Provide the [x, y] coordinate of the cell's center where the given text is located.  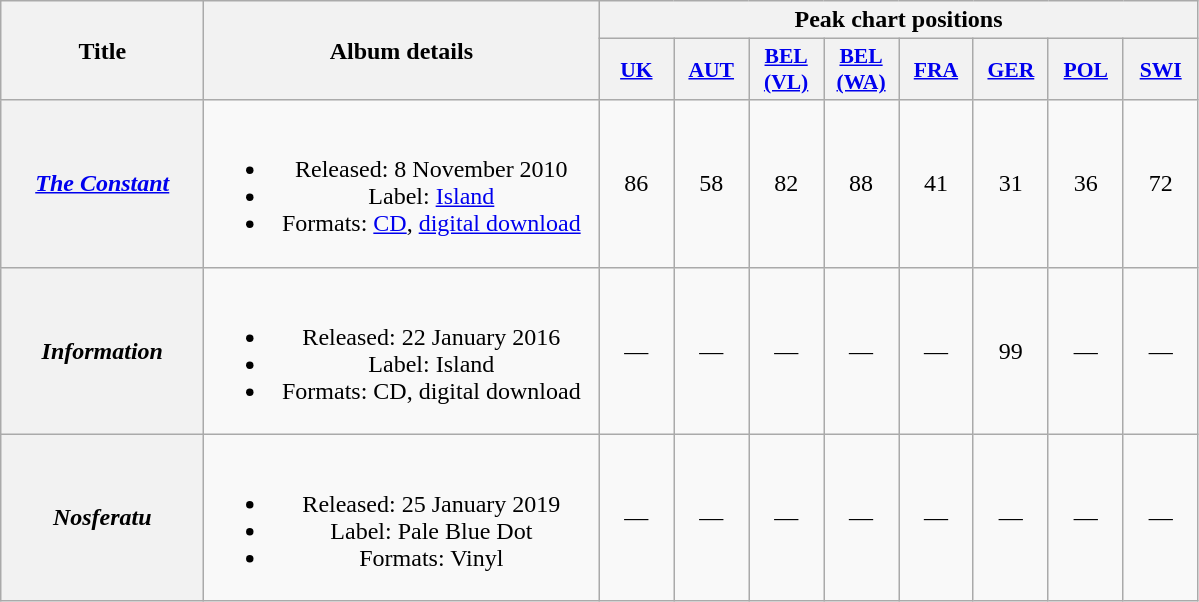
Released: 8 November 2010Label: IslandFormats: CD, digital download [402, 184]
Nosferatu [102, 518]
58 [712, 184]
82 [786, 184]
99 [1010, 350]
UK [636, 70]
41 [936, 184]
BEL(VL) [786, 70]
72 [1160, 184]
BEL(WA) [862, 70]
88 [862, 184]
Released: 25 January 2019Label: Pale Blue DotFormats: Vinyl [402, 518]
The Constant [102, 184]
POL [1086, 70]
Album details [402, 50]
AUT [712, 70]
Title [102, 50]
36 [1086, 184]
31 [1010, 184]
Information [102, 350]
86 [636, 184]
SWI [1160, 70]
Released: 22 January 2016Label: IslandFormats: CD, digital download [402, 350]
Peak chart positions [898, 20]
GER [1010, 70]
FRA [936, 70]
